Extract the (X, Y) coordinate from the center of the cell holding the provided text.  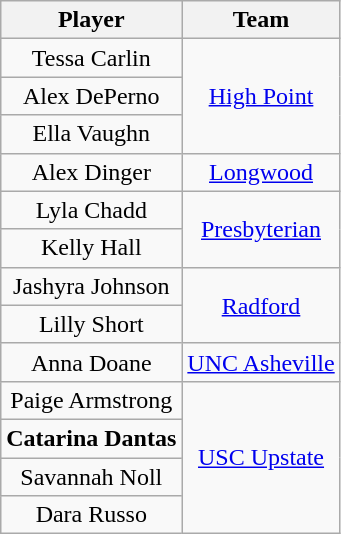
Longwood (261, 172)
High Point (261, 96)
USC Upstate (261, 457)
Catarina Dantas (92, 438)
Lyla Chadd (92, 210)
Paige Armstrong (92, 400)
Kelly Hall (92, 248)
Presbyterian (261, 229)
Savannah Noll (92, 477)
UNC Asheville (261, 362)
Anna Doane (92, 362)
Jashyra Johnson (92, 286)
Alex DePerno (92, 96)
Radford (261, 305)
Alex Dinger (92, 172)
Ella Vaughn (92, 134)
Dara Russo (92, 515)
Tessa Carlin (92, 58)
Lilly Short (92, 324)
Team (261, 20)
Player (92, 20)
